Provide the [X, Y] coordinate of the cell's center where the given text is located.  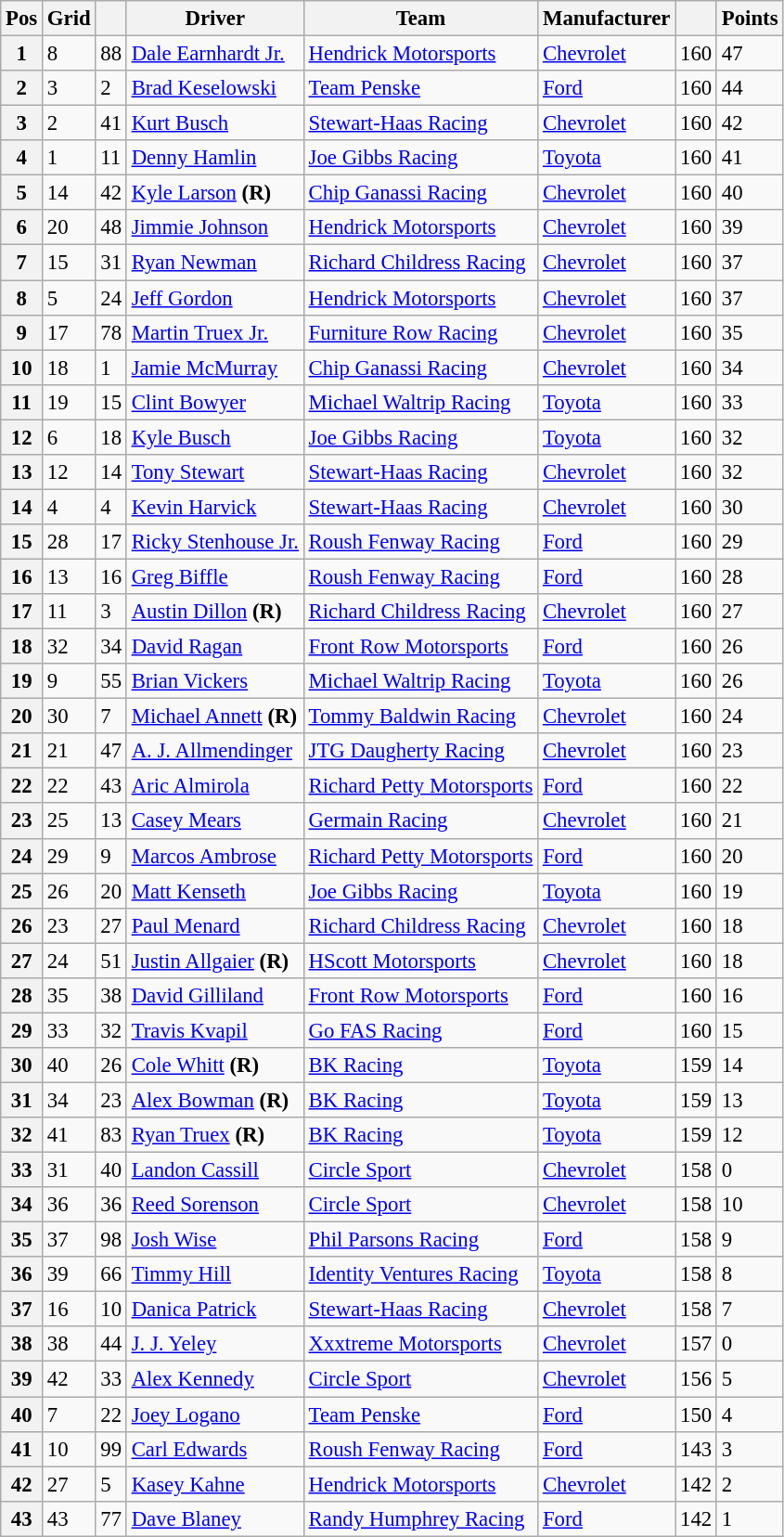
Aric Almirola [215, 786]
Justin Allgaier (R) [215, 961]
Dave Blaney [215, 1518]
Greg Biffle [215, 576]
Carl Edwards [215, 1449]
Driver [215, 19]
99 [111, 1449]
Dale Earnhardt Jr. [215, 54]
Ricky Stenhouse Jr. [215, 542]
Identity Ventures Racing [420, 1274]
Josh Wise [215, 1240]
Timmy Hill [215, 1274]
55 [111, 681]
A. J. Allmendinger [215, 751]
Clint Bowyer [215, 402]
156 [696, 1379]
JTG Daugherty Racing [420, 751]
Alex Bowman (R) [215, 1100]
Matt Kenseth [215, 891]
Denny Hamlin [215, 158]
77 [111, 1518]
Ryan Newman [215, 263]
48 [111, 227]
Xxxtreme Motorsports [420, 1345]
Team [420, 19]
Kurt Busch [215, 123]
Danica Patrick [215, 1310]
Germain Racing [420, 821]
Pos [22, 19]
Cole Whitt (R) [215, 1066]
Kyle Larson (R) [215, 193]
Joey Logano [215, 1414]
Kyle Busch [215, 437]
Michael Annett (R) [215, 717]
David Gilliland [215, 996]
Furniture Row Racing [420, 332]
Phil Parsons Racing [420, 1240]
66 [111, 1274]
Jeff Gordon [215, 298]
51 [111, 961]
Kevin Harvick [215, 507]
Jamie McMurray [215, 368]
Paul Menard [215, 925]
Kasey Kahne [215, 1484]
Alex Kennedy [215, 1379]
Randy Humphrey Racing [420, 1518]
David Ragan [215, 647]
83 [111, 1135]
Tommy Baldwin Racing [420, 717]
Landon Cassill [215, 1170]
Brian Vickers [215, 681]
Austin Dillon (R) [215, 612]
88 [111, 54]
157 [696, 1345]
Points [750, 19]
98 [111, 1240]
150 [696, 1414]
Casey Mears [215, 821]
Go FAS Racing [420, 1030]
Grid [69, 19]
Tony Stewart [215, 472]
Manufacturer [607, 19]
78 [111, 332]
Brad Keselowski [215, 88]
Martin Truex Jr. [215, 332]
Jimmie Johnson [215, 227]
Travis Kvapil [215, 1030]
Ryan Truex (R) [215, 1135]
HScott Motorsports [420, 961]
Reed Sorenson [215, 1205]
Marcos Ambrose [215, 856]
J. J. Yeley [215, 1345]
143 [696, 1449]
